Locate the cell with the specified text and output its (x, y) center coordinate. 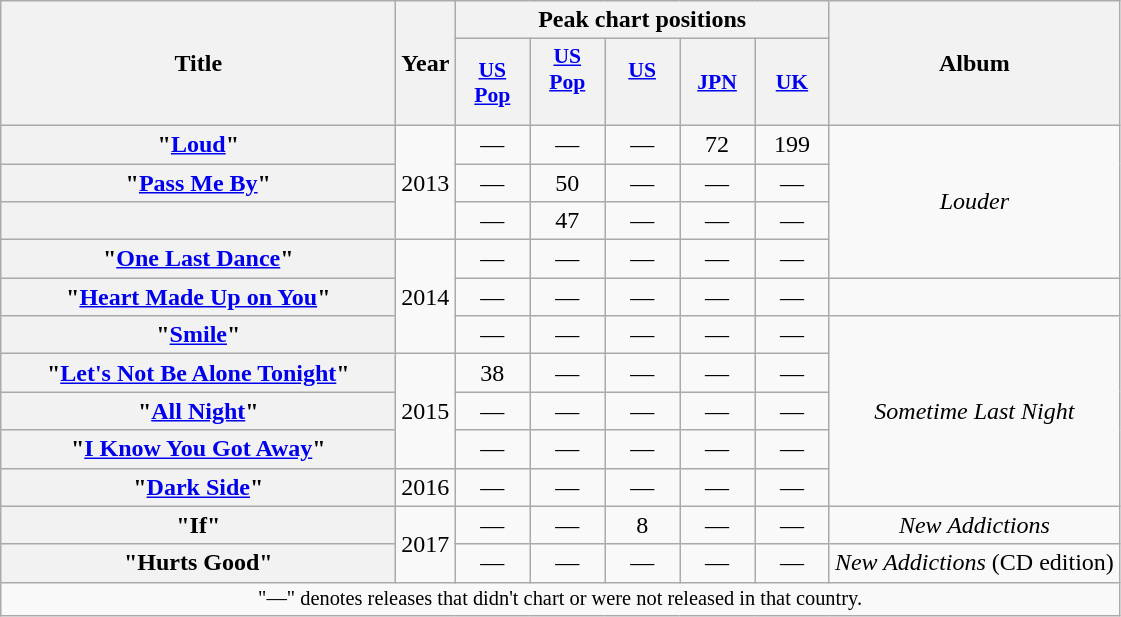
Title (198, 64)
199 (792, 144)
2016 (426, 487)
US (642, 82)
2015 (426, 411)
New Addictions (CD edition) (974, 563)
"Pass Me By" (198, 183)
47 (568, 221)
Sometime Last Night (974, 411)
JPN (718, 82)
"Loud" (198, 144)
"Hurts Good" (198, 563)
"All Night" (198, 411)
"Let's Not Be Alone Tonight" (198, 373)
8 (642, 525)
72 (718, 144)
"I Know You Got Away" (198, 449)
Peak chart positions (642, 20)
"—" denotes releases that didn't chart or were not released in that country. (560, 599)
"One Last Dance" (198, 259)
Album (974, 64)
Louder (974, 201)
UK (792, 82)
"Heart Made Up on You" (198, 297)
2017 (426, 544)
"Smile" (198, 335)
"Dark Side" (198, 487)
2014 (426, 297)
2013 (426, 182)
"If" (198, 525)
New Addictions (974, 525)
38 (492, 373)
Year (426, 64)
50 (568, 183)
